Extract the (X, Y) coordinate from the center of the cell holding the provided text.  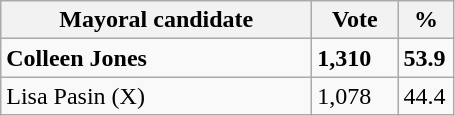
Mayoral candidate (156, 20)
Colleen Jones (156, 58)
44.4 (426, 96)
Vote (355, 20)
% (426, 20)
53.9 (426, 58)
Lisa Pasin (X) (156, 96)
1,310 (355, 58)
1,078 (355, 96)
